Pinpoint the cell where the given text exists, returning its [x, y] midpoint coordinate. 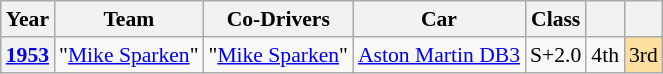
1953 [28, 55]
Car [439, 19]
S+2.0 [556, 55]
Year [28, 19]
Class [556, 19]
3rd [644, 55]
Team [128, 19]
Aston Martin DB3 [439, 55]
Co-Drivers [278, 19]
4th [605, 55]
